For the text-containing cell, return its midpoint in [x, y] coordinate format. 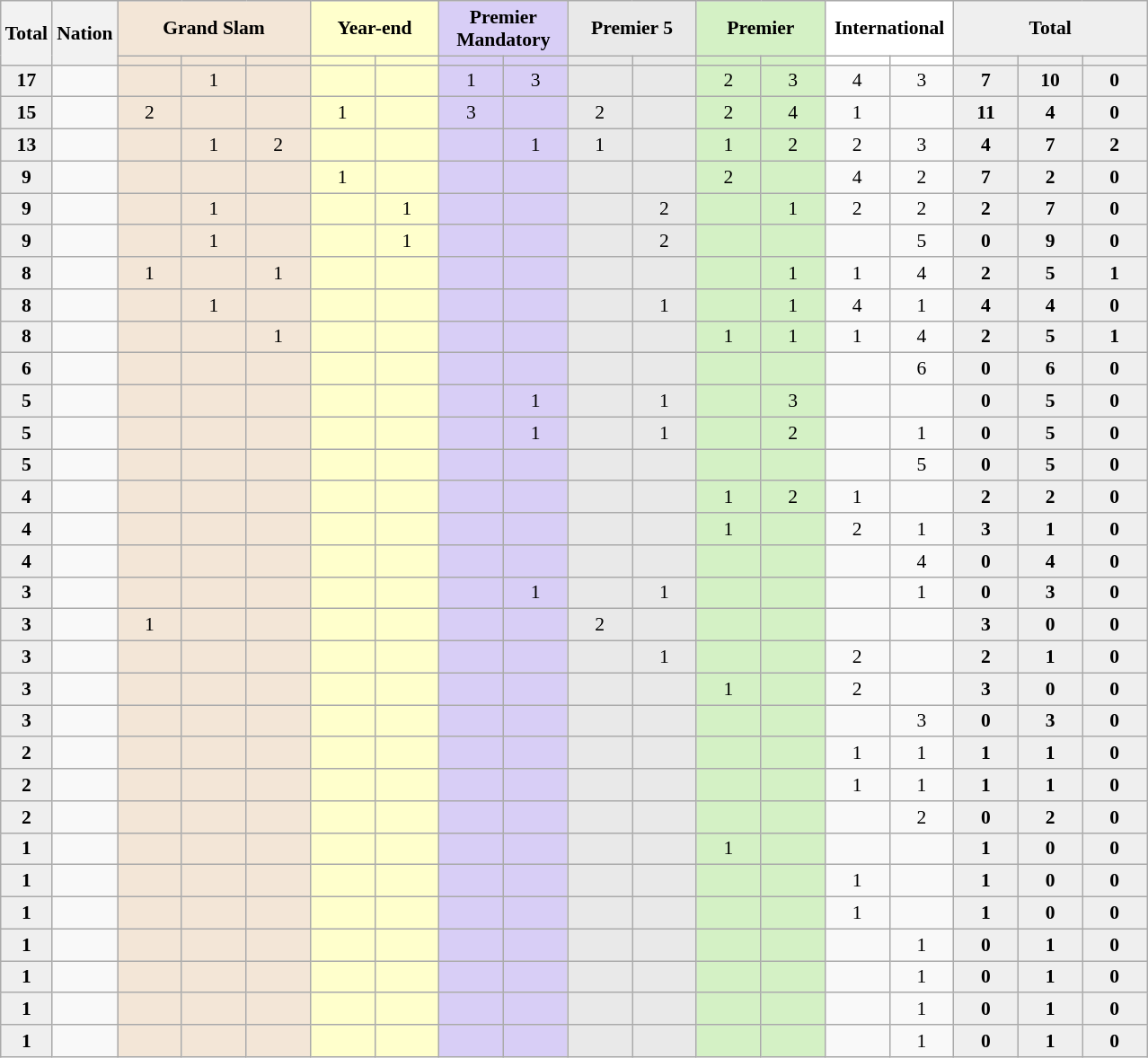
15 [27, 113]
Premier [760, 29]
10 [1050, 81]
Premier 5 [632, 29]
13 [27, 145]
International [889, 29]
Premier Mandatory [503, 29]
Grand Slam [214, 29]
11 [986, 113]
Year-end [374, 29]
Nation [84, 32]
17 [27, 81]
